Find where the given text appears and provide that cell's center as [X, Y] coordinate. 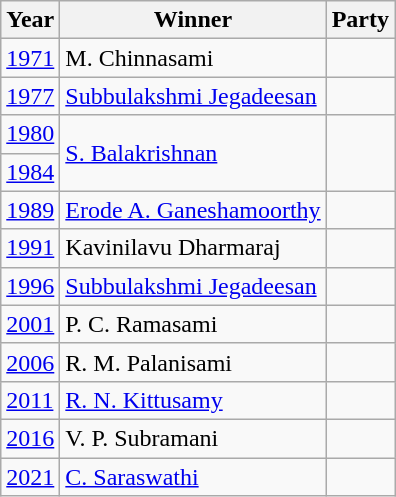
2006 [30, 362]
1996 [30, 286]
1989 [30, 210]
C. Saraswathi [193, 477]
Winner [193, 20]
R. M. Palanisami [193, 362]
1984 [30, 172]
1977 [30, 96]
1971 [30, 58]
2021 [30, 477]
1991 [30, 248]
M. Chinnasami [193, 58]
Year [30, 20]
R. N. Kittusamy [193, 400]
2001 [30, 324]
Kavinilavu Dharmaraj [193, 248]
2011 [30, 400]
V. P. Subramani [193, 438]
Party [360, 20]
S. Balakrishnan [193, 153]
1980 [30, 134]
Erode A. Ganeshamoorthy [193, 210]
2016 [30, 438]
P. C. Ramasami [193, 324]
